From the cell containing the given text, extract its center point as [x, y] coordinate. 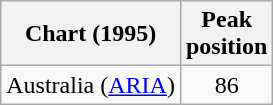
Australia (ARIA) [91, 85]
86 [226, 85]
Peakposition [226, 34]
Chart (1995) [91, 34]
